Provide the [x, y] coordinate of the cell's center where the given text is located.  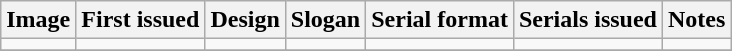
Image [38, 20]
Notes [696, 20]
First issued [140, 20]
Serials issued [588, 20]
Slogan [325, 20]
Serial format [440, 20]
Design [245, 20]
